Output the [X, Y] coordinate of the center of the cell containing the given text.  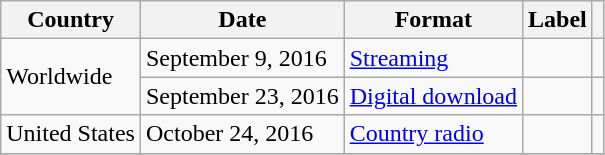
Format [433, 20]
Label [558, 20]
September 23, 2016 [242, 96]
United States [71, 134]
Country radio [433, 134]
Worldwide [71, 77]
Streaming [433, 58]
Digital download [433, 96]
Date [242, 20]
Country [71, 20]
October 24, 2016 [242, 134]
September 9, 2016 [242, 58]
